Detect which cell encompasses the target text, then output its (X, Y) center coordinate. 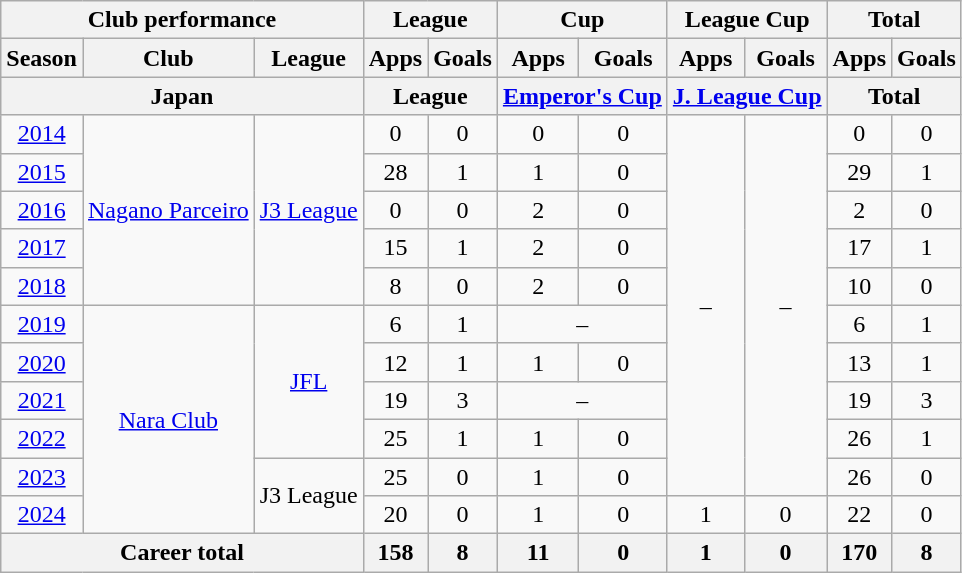
15 (395, 248)
Season (42, 58)
13 (859, 362)
2015 (42, 172)
2018 (42, 286)
2019 (42, 324)
10 (859, 286)
Career total (182, 553)
2022 (42, 438)
2021 (42, 400)
2023 (42, 477)
Nagano Parceiro (168, 210)
11 (538, 553)
League Cup (747, 20)
170 (859, 553)
29 (859, 172)
2017 (42, 248)
22 (859, 515)
12 (395, 362)
Club (168, 58)
JFL (308, 381)
17 (859, 248)
Cup (582, 20)
Club performance (182, 20)
Japan (182, 96)
158 (395, 553)
2020 (42, 362)
2016 (42, 210)
J. League Cup (747, 96)
2024 (42, 515)
28 (395, 172)
Emperor's Cup (582, 96)
20 (395, 515)
Nara Club (168, 419)
2014 (42, 134)
